Extract the [X, Y] coordinate from the center of the cell holding the provided text.  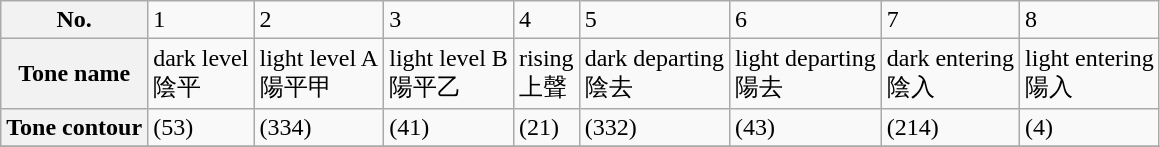
5 [654, 20]
No. [74, 20]
(43) [806, 127]
dark level陰平 [201, 74]
light departing陽去 [806, 74]
(332) [654, 127]
4 [546, 20]
rising上聲 [546, 74]
(4) [1090, 127]
(53) [201, 127]
(214) [950, 127]
1 [201, 20]
dark departing陰去 [654, 74]
7 [950, 20]
Tone name [74, 74]
light entering陽入 [1090, 74]
6 [806, 20]
8 [1090, 20]
2 [319, 20]
(21) [546, 127]
dark entering陰入 [950, 74]
light level A陽平甲 [319, 74]
light level B陽平乙 [449, 74]
Tone contour [74, 127]
(334) [319, 127]
(41) [449, 127]
3 [449, 20]
